Identify which cell holds the provided text, then report its [x, y] central coordinate. 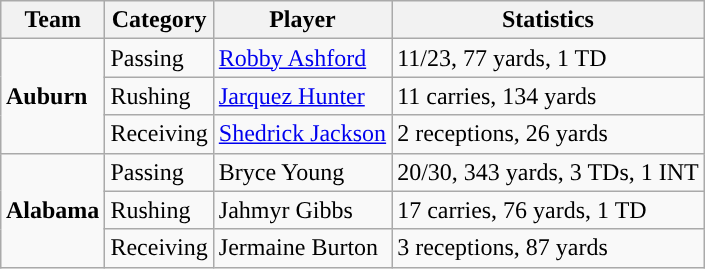
Statistics [548, 20]
11 carries, 134 yards [548, 96]
Team [52, 20]
Shedrick Jackson [302, 134]
Robby Ashford [302, 58]
11/23, 77 yards, 1 TD [548, 58]
20/30, 343 yards, 3 TDs, 1 INT [548, 172]
Category [159, 20]
Auburn [52, 96]
Jermaine Burton [302, 248]
Bryce Young [302, 172]
3 receptions, 87 yards [548, 248]
17 carries, 76 yards, 1 TD [548, 210]
Alabama [52, 210]
Player [302, 20]
Jahmyr Gibbs [302, 210]
2 receptions, 26 yards [548, 134]
Jarquez Hunter [302, 96]
